Provide the (x, y) coordinate of the cell's center where the given text is located.  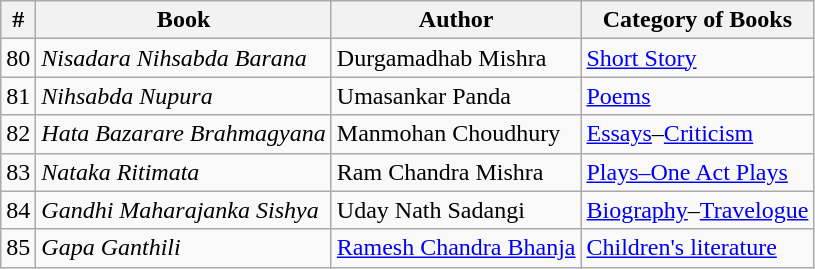
Ram Chandra Mishra (456, 172)
Gapa Ganthili (184, 248)
84 (18, 210)
80 (18, 58)
81 (18, 96)
Ramesh Chandra Bhanja (456, 248)
Book (184, 20)
Gandhi Maharajanka Sishya (184, 210)
Short Story (698, 58)
Hata Bazarare Brahmagyana (184, 134)
Nisadara Nihsabda Barana (184, 58)
Poems (698, 96)
Durgamadhab Mishra (456, 58)
82 (18, 134)
Category of Books (698, 20)
Manmohan Choudhury (456, 134)
Nihsabda Nupura (184, 96)
Umasankar Panda (456, 96)
Plays–One Act Plays (698, 172)
Uday Nath Sadangi (456, 210)
# (18, 20)
Essays–Criticism (698, 134)
85 (18, 248)
83 (18, 172)
Biography–Travelogue (698, 210)
Nataka Ritimata (184, 172)
Children's literature (698, 248)
Author (456, 20)
